Identify which cell holds the provided text, then report its (X, Y) central coordinate. 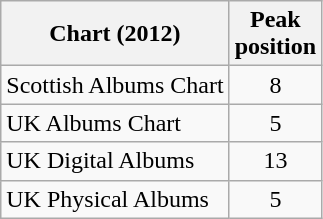
Peak position (275, 34)
UK Physical Albums (115, 199)
Scottish Albums Chart (115, 85)
8 (275, 85)
13 (275, 161)
Chart (2012) (115, 34)
UK Digital Albums (115, 161)
UK Albums Chart (115, 123)
